Find where the given text appears and provide that cell's center as [x, y] coordinate. 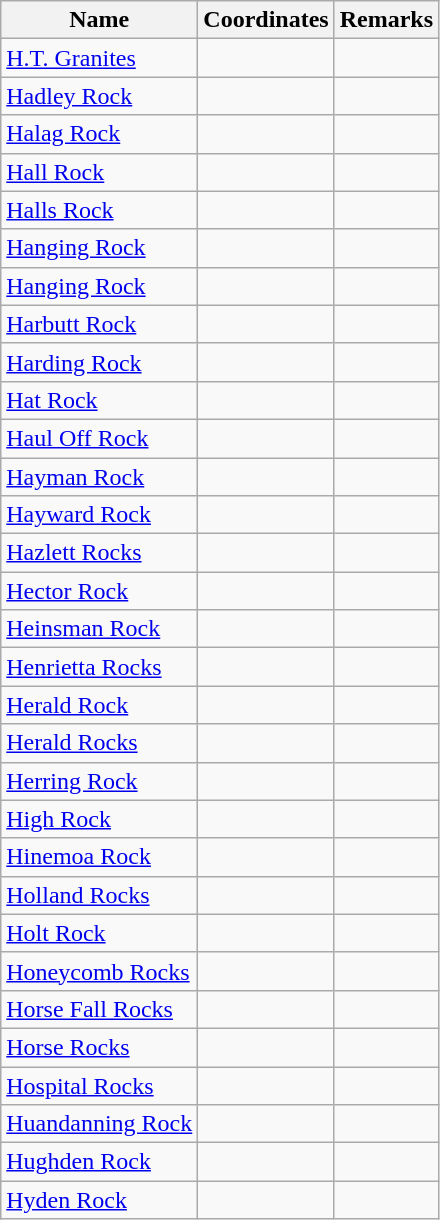
Hospital Rocks [100, 1085]
Hyden Rock [100, 1200]
Coordinates [266, 20]
Halag Rock [100, 134]
Haul Off Rock [100, 438]
Hector Rock [100, 591]
H.T. Granites [100, 58]
Hadley Rock [100, 96]
Harding Rock [100, 362]
Hayman Rock [100, 477]
High Rock [100, 819]
Heinsman Rock [100, 629]
Halls Rock [100, 210]
Holt Rock [100, 933]
Hazlett Rocks [100, 553]
Name [100, 20]
Herald Rocks [100, 743]
Remarks [386, 20]
Hughden Rock [100, 1162]
Herring Rock [100, 781]
Henrietta Rocks [100, 667]
Hall Rock [100, 172]
Horse Rocks [100, 1047]
Herald Rock [100, 705]
Hat Rock [100, 400]
Horse Fall Rocks [100, 1009]
Harbutt Rock [100, 324]
Holland Rocks [100, 895]
Huandanning Rock [100, 1124]
Hayward Rock [100, 515]
Honeycomb Rocks [100, 971]
Hinemoa Rock [100, 857]
